Find where the given text appears and provide that cell's center as [X, Y] coordinate. 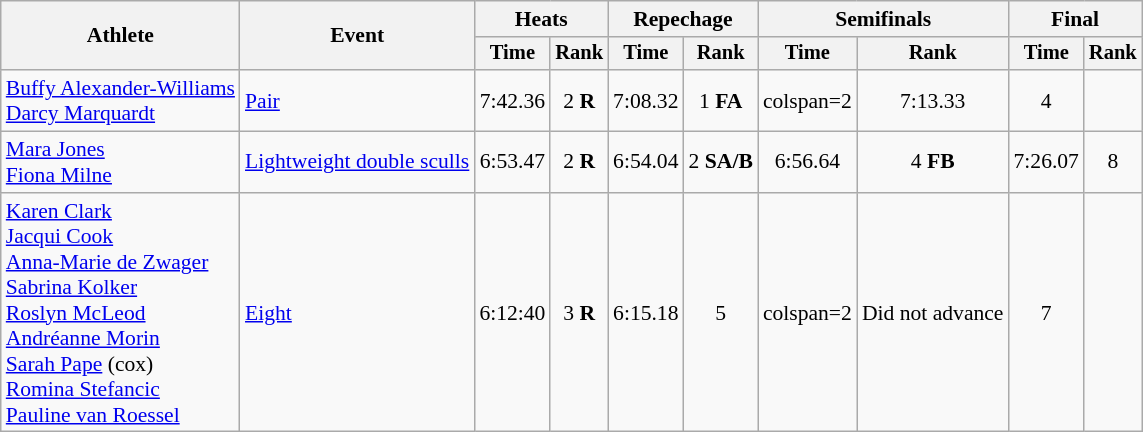
Buffy Alexander-WilliamsDarcy Marquardt [120, 100]
Event [357, 36]
6:53.47 [512, 162]
7:08.32 [646, 100]
6:56.64 [808, 162]
Lightweight double sculls [357, 162]
colspan=2 [808, 100]
Final [1074, 19]
4 FB [933, 162]
Semifinals [884, 19]
Athlete [120, 36]
Mara JonesFiona Milne [120, 162]
7:26.07 [1046, 162]
Heats [541, 19]
Pair [357, 100]
7:42.36 [512, 100]
1 FA [721, 100]
7:13.33 [933, 100]
Repechage [683, 19]
2 SA/B [721, 162]
4 [1046, 100]
6:54.04 [646, 162]
8 [1113, 162]
